Provide the (x, y) coordinate of the cell's center where the given text is located.  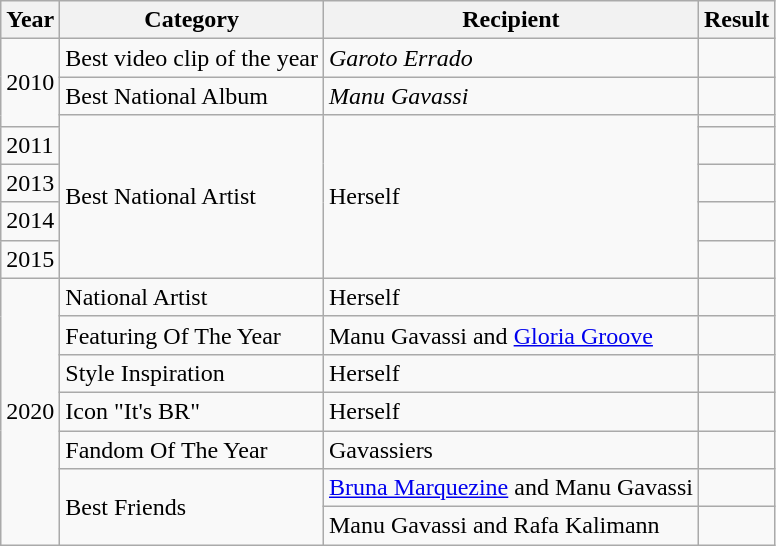
Best National Album (192, 96)
Best National Artist (192, 196)
Style Inspiration (192, 373)
Best Friends (192, 507)
Category (192, 20)
Best video clip of the year (192, 58)
Manu Gavassi and Rafa Kalimann (510, 526)
2010 (30, 82)
Recipient (510, 20)
2013 (30, 183)
Result (736, 20)
Year (30, 20)
Featuring Of The Year (192, 335)
Manu Gavassi (510, 96)
Garoto Errado (510, 58)
Icon "It's BR" (192, 411)
2020 (30, 411)
2015 (30, 259)
2014 (30, 221)
2011 (30, 145)
Manu Gavassi and Gloria Groove (510, 335)
National Artist (192, 297)
Bruna Marquezine and Manu Gavassi (510, 488)
Gavassiers (510, 449)
Fandom Of The Year (192, 449)
